Extract the [X, Y] coordinate from the center of the cell holding the provided text.  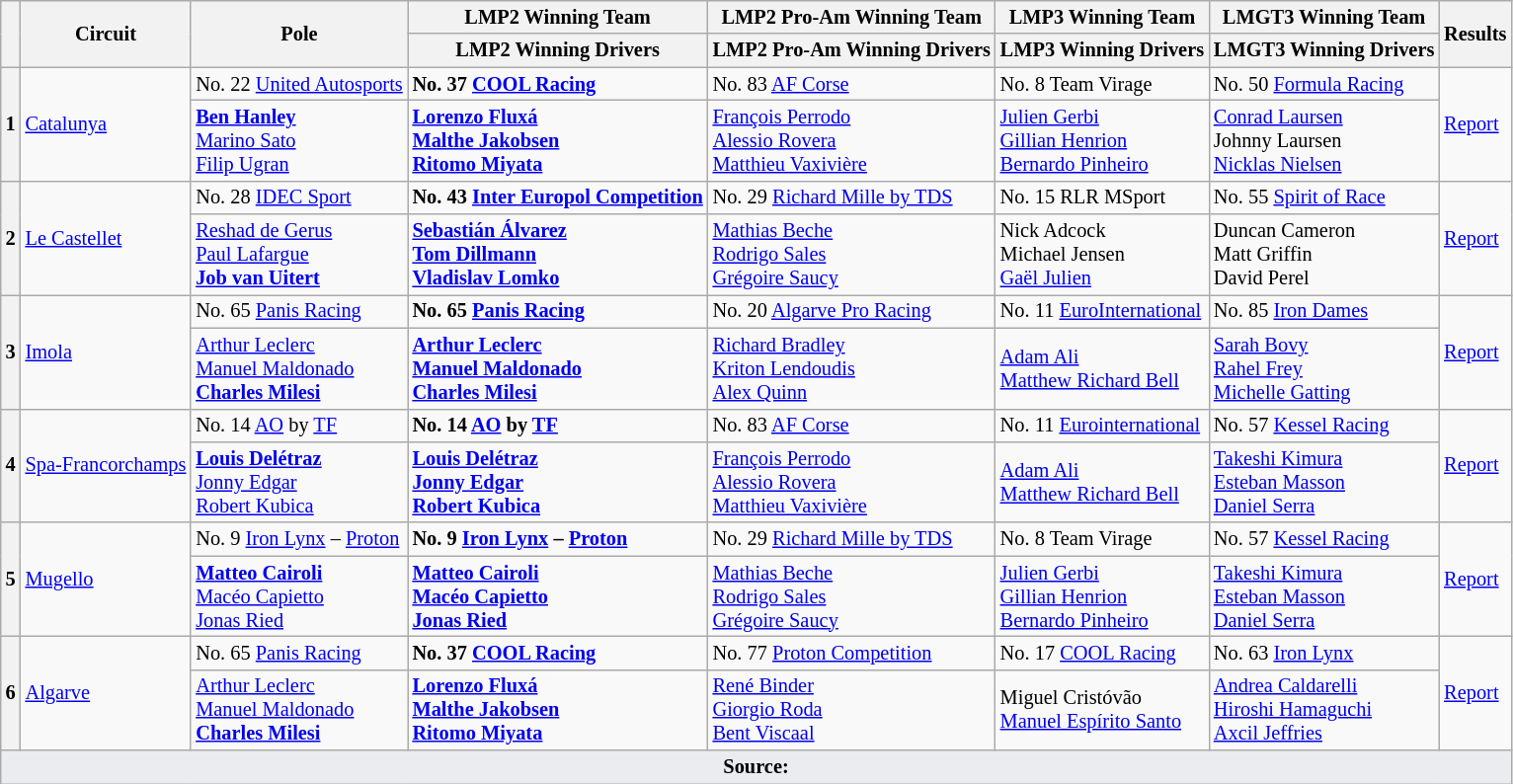
Miguel Cristóvão Manuel Espírito Santo [1102, 710]
Conrad Laursen Johnny Laursen Nicklas Nielsen [1323, 140]
5 [11, 579]
No. 85 Iron Dames [1323, 311]
No. 50 Formula Racing [1323, 84]
2 [11, 237]
No. 17 COOL Racing [1102, 653]
LMGT3 Winning Team [1323, 17]
Ben Hanley Marino Sato Filip Ugran [298, 140]
Spa-Francorchamps [107, 466]
No. 28 IDEC Sport [298, 197]
4 [11, 466]
1 [11, 124]
Algarve [107, 693]
Sarah Bovy Rahel Frey Michelle Gatting [1323, 368]
LMGT3 Winning Drivers [1323, 50]
No. 15 RLR MSport [1102, 197]
Imola [107, 352]
Sebastián Álvarez Tom Dillmann Vladislav Lomko [558, 255]
Circuit [107, 34]
No. 20 Algarve Pro Racing [851, 311]
Reshad de Gerus Paul Lafargue Job van Uitert [298, 255]
Richard Bradley Kriton Lendoudis Alex Quinn [851, 368]
LMP2 Winning Team [558, 17]
Andrea Caldarelli Hiroshi Hamaguchi Axcil Jeffries [1323, 710]
LMP2 Winning Drivers [558, 50]
LMP2 Pro-Am Winning Drivers [851, 50]
No. 22 United Autosports [298, 84]
Nick Adcock Michael Jensen Gaël Julien [1102, 255]
3 [11, 352]
No. 63 Iron Lynx [1323, 653]
Le Castellet [107, 237]
No. 11 Eurointernational [1102, 426]
Catalunya [107, 124]
LMP2 Pro-Am Winning Team [851, 17]
No. 43 Inter Europol Competition [558, 197]
René Binder Giorgio Roda Bent Viscaal [851, 710]
LMP3 Winning Drivers [1102, 50]
6 [11, 693]
Mugello [107, 579]
Source: [756, 767]
No. 77 Proton Competition [851, 653]
LMP3 Winning Team [1102, 17]
No. 11 EuroInternational [1102, 311]
Pole [298, 34]
Results [1475, 34]
No. 55 Spirit of Race [1323, 197]
Duncan Cameron Matt Griffin David Perel [1323, 255]
